Determine the [X, Y] coordinate at the center of the cell enclosing the given text.  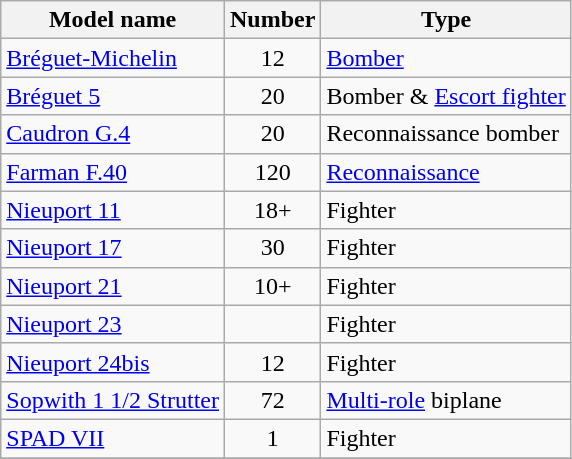
Farman F.40 [113, 172]
Number [272, 20]
30 [272, 248]
Nieuport 24bis [113, 362]
Bréguet 5 [113, 96]
10+ [272, 286]
1 [272, 438]
Reconnaissance [446, 172]
120 [272, 172]
18+ [272, 210]
Nieuport 23 [113, 324]
Type [446, 20]
Multi-role biplane [446, 400]
Nieuport 11 [113, 210]
Bomber [446, 58]
Nieuport 21 [113, 286]
SPAD VII [113, 438]
Bomber & Escort fighter [446, 96]
72 [272, 400]
Bréguet-Michelin [113, 58]
Sopwith 1 1/2 Strutter [113, 400]
Nieuport 17 [113, 248]
Model name [113, 20]
Reconnaissance bomber [446, 134]
Caudron G.4 [113, 134]
